Return (X, Y) of the center of cell containing provided text 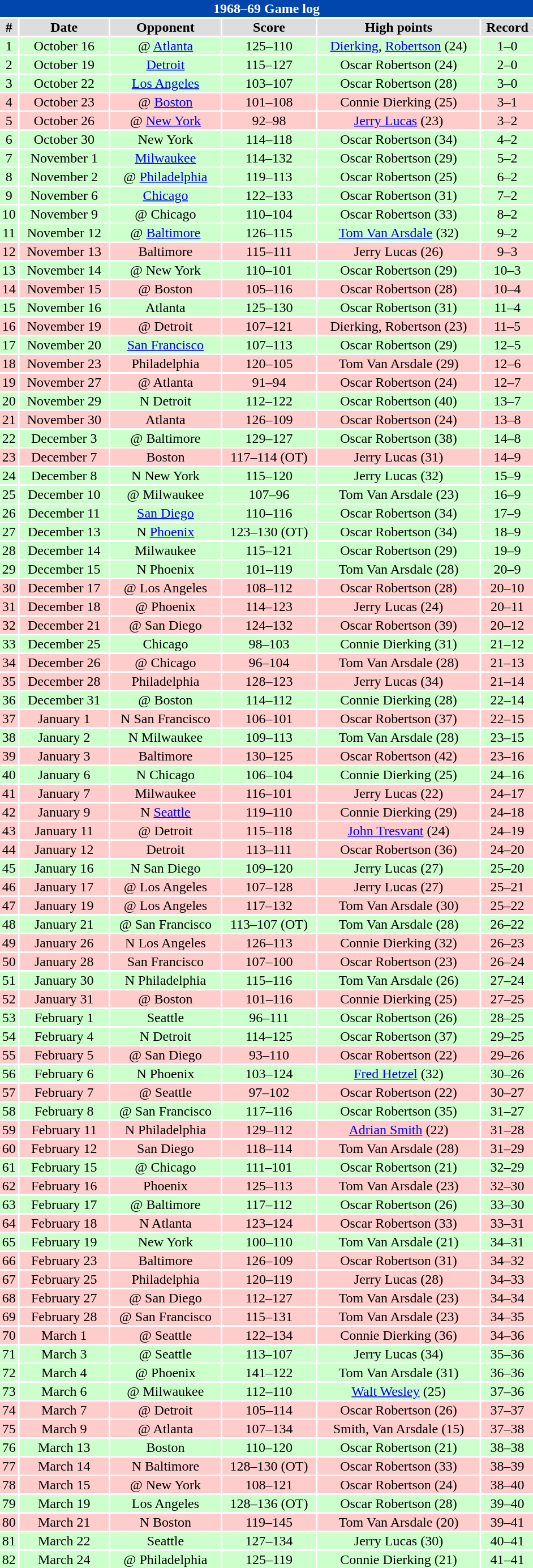
14–8 (507, 438)
31–28 (507, 1130)
115–111 (269, 251)
November 30 (65, 420)
2 (9, 65)
76 (9, 1447)
50 (9, 962)
113–111 (269, 849)
November 16 (65, 307)
115–118 (269, 831)
39–40 (507, 1503)
108–112 (269, 588)
N Atlanta (165, 1223)
27 (9, 532)
N San Diego (165, 868)
35 (9, 681)
February 5 (65, 1055)
109–113 (269, 737)
November 29 (65, 401)
34–33 (507, 1279)
120–105 (269, 364)
26–24 (507, 962)
13–8 (507, 420)
7 (9, 158)
107–96 (269, 494)
21 (9, 420)
100–110 (269, 1242)
36–36 (507, 1373)
9 (9, 195)
49 (9, 943)
24–17 (507, 793)
November 1 (65, 158)
1968–69 Game log (266, 8)
110–104 (269, 214)
December 13 (65, 532)
November 9 (65, 214)
92–98 (269, 121)
114–112 (269, 700)
December 10 (65, 494)
41–41 (507, 1560)
December 26 (65, 663)
15 (9, 307)
63 (9, 1204)
31–27 (507, 1111)
5 (9, 121)
111–101 (269, 1167)
32–29 (507, 1167)
March 4 (65, 1373)
29 (9, 569)
10–3 (507, 270)
115–131 (269, 1317)
Tom Van Arsdale (21) (398, 1242)
112–122 (269, 401)
January 21 (65, 924)
113–107 (OT) (269, 924)
73 (9, 1391)
15–9 (507, 476)
123–130 (OT) (269, 532)
125–119 (269, 1560)
38–38 (507, 1447)
35–36 (507, 1354)
Tom Van Arsdale (32) (398, 233)
116–101 (269, 793)
N Chicago (165, 775)
108–121 (269, 1485)
39–41 (507, 1522)
103–107 (269, 83)
November 12 (65, 233)
December 15 (65, 569)
24–19 (507, 831)
9–3 (507, 251)
22–14 (507, 700)
N New York (165, 476)
125–113 (269, 1186)
February 16 (65, 1186)
25 (9, 494)
February 19 (65, 1242)
Opponent (165, 27)
117–112 (269, 1204)
February 6 (65, 1074)
13 (9, 270)
December 18 (65, 606)
58 (9, 1111)
113–107 (269, 1354)
114–118 (269, 139)
February 25 (65, 1279)
February 11 (65, 1130)
February 23 (65, 1261)
38 (9, 737)
106–101 (269, 719)
115–120 (269, 476)
40–41 (507, 1541)
34–36 (507, 1335)
128–136 (OT) (269, 1503)
27–25 (507, 999)
N Los Angeles (165, 943)
December 11 (65, 513)
12–5 (507, 345)
96–104 (269, 663)
98–103 (269, 644)
Jerry Lucas (30) (398, 1541)
13–7 (507, 401)
123–124 (269, 1223)
119–113 (269, 177)
Connie Dierking (29) (398, 812)
114–123 (269, 606)
65 (9, 1242)
Walt Wesley (25) (398, 1391)
November 13 (65, 251)
112–127 (269, 1298)
64 (9, 1223)
101–119 (269, 569)
70 (9, 1335)
45 (9, 868)
March 22 (65, 1541)
25–20 (507, 868)
80 (9, 1522)
3–0 (507, 83)
Jerry Lucas (22) (398, 793)
20–12 (507, 625)
6 (9, 139)
105–116 (269, 289)
4 (9, 102)
18–9 (507, 532)
Oscar Robertson (35) (398, 1111)
October 30 (65, 139)
43 (9, 831)
October 22 (65, 83)
January 1 (65, 719)
23–16 (507, 756)
Oscar Robertson (36) (398, 849)
January 19 (65, 905)
Score (269, 27)
February 27 (65, 1298)
March 13 (65, 1447)
97–102 (269, 1092)
January 30 (65, 980)
February 15 (65, 1167)
Dierking, Robertson (23) (398, 326)
December 14 (65, 550)
Oscar Robertson (39) (398, 625)
January 2 (65, 737)
22–15 (507, 719)
Date (65, 27)
101–108 (269, 102)
39 (9, 756)
Jerry Lucas (31) (398, 457)
24 (9, 476)
34–31 (507, 1242)
120–119 (269, 1279)
26 (9, 513)
118–114 (269, 1148)
21–14 (507, 681)
20–10 (507, 588)
117–116 (269, 1111)
40 (9, 775)
16–9 (507, 494)
Record (507, 27)
2–0 (507, 65)
28–25 (507, 1018)
115–116 (269, 980)
37–36 (507, 1391)
29–26 (507, 1055)
5–2 (507, 158)
February 8 (65, 1111)
110–101 (269, 270)
N Milwaukee (165, 737)
February 18 (65, 1223)
January 31 (65, 999)
130–125 (269, 756)
January 6 (65, 775)
77 (9, 1466)
December 25 (65, 644)
11–4 (507, 307)
57 (9, 1092)
33–31 (507, 1223)
October 23 (65, 102)
November 23 (65, 364)
29–25 (507, 1036)
12–6 (507, 364)
January 28 (65, 962)
March 6 (65, 1391)
17–9 (507, 513)
20 (9, 401)
33–30 (507, 1204)
53 (9, 1018)
January 12 (65, 849)
11–5 (507, 326)
107–121 (269, 326)
31 (9, 606)
24–16 (507, 775)
N San Francisco (165, 719)
Oscar Robertson (42) (398, 756)
Tom Van Arsdale (30) (398, 905)
March 24 (65, 1560)
107–128 (269, 887)
126–113 (269, 943)
March 19 (65, 1503)
March 9 (65, 1429)
October 26 (65, 121)
103–124 (269, 1074)
110–120 (269, 1447)
19 (9, 382)
78 (9, 1485)
69 (9, 1317)
23 (9, 457)
38–40 (507, 1485)
122–133 (269, 195)
21–13 (507, 663)
March 3 (65, 1354)
117–132 (269, 905)
19–9 (507, 550)
30–26 (507, 1074)
28 (9, 550)
126–115 (269, 233)
December 31 (65, 700)
117–114 (OT) (269, 457)
56 (9, 1074)
25–22 (507, 905)
November 2 (65, 177)
60 (9, 1148)
24–20 (507, 849)
1 (9, 46)
11 (9, 233)
March 21 (65, 1522)
Connie Dierking (28) (398, 700)
December 21 (65, 625)
February 12 (65, 1148)
74 (9, 1410)
107–100 (269, 962)
6–2 (507, 177)
January 3 (65, 756)
3 (9, 83)
34 (9, 663)
10–4 (507, 289)
54 (9, 1036)
37–38 (507, 1429)
December 3 (65, 438)
124–132 (269, 625)
Connie Dierking (31) (398, 644)
December 8 (65, 476)
75 (9, 1429)
January 17 (65, 887)
115–121 (269, 550)
93–110 (269, 1055)
14 (9, 289)
112–110 (269, 1391)
November 14 (65, 270)
January 26 (65, 943)
107–134 (269, 1429)
March 14 (65, 1466)
# (9, 27)
119–110 (269, 812)
127–134 (269, 1541)
20–11 (507, 606)
141–122 (269, 1373)
High points (398, 27)
37–37 (507, 1410)
November 19 (65, 326)
October 16 (65, 46)
Connie Dierking (21) (398, 1560)
John Tresvant (24) (398, 831)
61 (9, 1167)
November 20 (65, 345)
Jerry Lucas (24) (398, 606)
Oscar Robertson (38) (398, 438)
9–2 (507, 233)
Tom Van Arsdale (29) (398, 364)
Tom Van Arsdale (31) (398, 1373)
41 (9, 793)
1–0 (507, 46)
January 7 (65, 793)
81 (9, 1541)
32 (9, 625)
105–114 (269, 1410)
10 (9, 214)
34–34 (507, 1298)
N Seattle (165, 812)
96–111 (269, 1018)
Dierking, Robertson (24) (398, 46)
December 17 (65, 588)
44 (9, 849)
125–110 (269, 46)
125–130 (269, 307)
55 (9, 1055)
Adrian Smith (22) (398, 1130)
21–12 (507, 644)
March 1 (65, 1335)
34–35 (507, 1317)
62 (9, 1186)
72 (9, 1373)
N Boston (165, 1522)
33 (9, 644)
22 (9, 438)
Jerry Lucas (26) (398, 251)
Oscar Robertson (25) (398, 177)
Jerry Lucas (32) (398, 476)
25–21 (507, 887)
129–127 (269, 438)
114–132 (269, 158)
128–123 (269, 681)
November 27 (65, 382)
36 (9, 700)
122–134 (269, 1335)
8 (9, 177)
128–130 (OT) (269, 1466)
26–23 (507, 943)
January 16 (65, 868)
47 (9, 905)
16 (9, 326)
January 9 (65, 812)
109–120 (269, 868)
48 (9, 924)
17 (9, 345)
24–18 (507, 812)
Jerry Lucas (28) (398, 1279)
107–113 (269, 345)
26–22 (507, 924)
February 7 (65, 1092)
3–2 (507, 121)
52 (9, 999)
Oscar Robertson (40) (398, 401)
42 (9, 812)
23–15 (507, 737)
34–32 (507, 1261)
December 28 (65, 681)
Fred Hetzel (32) (398, 1074)
February 4 (65, 1036)
February 17 (65, 1204)
106–104 (269, 775)
91–94 (269, 382)
3–1 (507, 102)
February 1 (65, 1018)
Jerry Lucas (23) (398, 121)
January 11 (65, 831)
67 (9, 1279)
N Baltimore (165, 1466)
32–30 (507, 1186)
Phoenix (165, 1186)
38–39 (507, 1466)
82 (9, 1560)
February 28 (65, 1317)
Oscar Robertson (23) (398, 962)
20–9 (507, 569)
30–27 (507, 1092)
101–116 (269, 999)
31–29 (507, 1148)
27–24 (507, 980)
110–116 (269, 513)
March 15 (65, 1485)
November 6 (65, 195)
115–127 (269, 65)
Connie Dierking (32) (398, 943)
37 (9, 719)
18 (9, 364)
114–125 (269, 1036)
November 15 (65, 289)
7–2 (507, 195)
March 7 (65, 1410)
51 (9, 980)
Connie Dierking (36) (398, 1335)
79 (9, 1503)
14–9 (507, 457)
30 (9, 588)
68 (9, 1298)
October 19 (65, 65)
66 (9, 1261)
December 7 (65, 457)
129–112 (269, 1130)
71 (9, 1354)
Tom Van Arsdale (20) (398, 1522)
12 (9, 251)
12–7 (507, 382)
46 (9, 887)
4–2 (507, 139)
119–145 (269, 1522)
59 (9, 1130)
Smith, Van Arsdale (15) (398, 1429)
Tom Van Arsdale (26) (398, 980)
8–2 (507, 214)
